Provide the (x, y) coordinate of the cell's center where the given text is located.  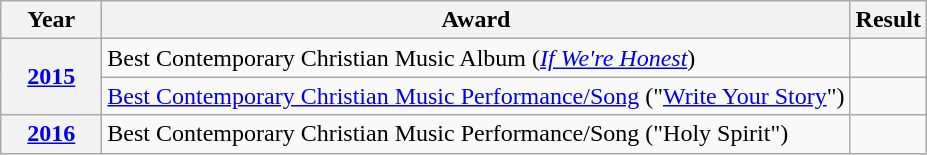
Result (888, 20)
Year (52, 20)
Best Contemporary Christian Music Performance/Song ("Holy Spirit") (476, 134)
2016 (52, 134)
Award (476, 20)
Best Contemporary Christian Music Album (If We're Honest) (476, 58)
2015 (52, 77)
Best Contemporary Christian Music Performance/Song ("Write Your Story") (476, 96)
